Locate the cell with the specified text and output its (X, Y) center coordinate. 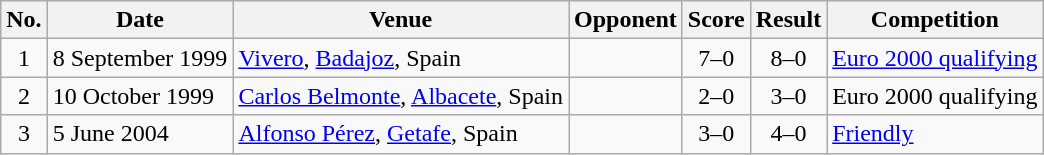
Venue (401, 20)
Date (140, 20)
5 June 2004 (140, 134)
10 October 1999 (140, 96)
Result (788, 20)
4–0 (788, 134)
Carlos Belmonte, Albacete, Spain (401, 96)
1 (24, 58)
No. (24, 20)
Score (716, 20)
7–0 (716, 58)
2 (24, 96)
8–0 (788, 58)
Alfonso Pérez, Getafe, Spain (401, 134)
8 September 1999 (140, 58)
Friendly (935, 134)
2–0 (716, 96)
Competition (935, 20)
Opponent (626, 20)
Vivero, Badajoz, Spain (401, 58)
3 (24, 134)
